Find where the given text appears and provide that cell's center as [x, y] coordinate. 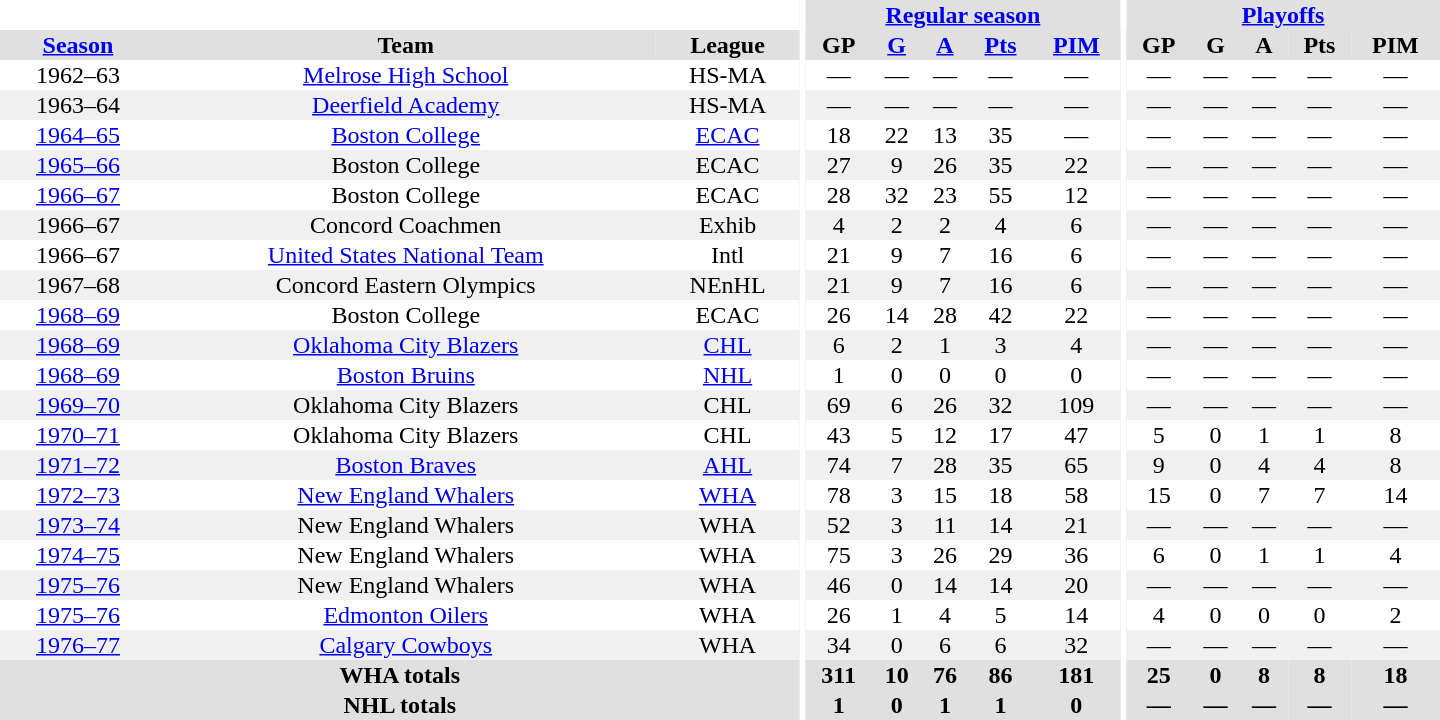
1972–73 [78, 495]
52 [839, 525]
1967–68 [78, 285]
Edmonton Oilers [406, 615]
1964–65 [78, 135]
NHL [728, 375]
1962–63 [78, 75]
1974–75 [78, 555]
17 [1000, 435]
36 [1076, 555]
AHL [728, 465]
65 [1076, 465]
Team [406, 45]
Exhib [728, 225]
311 [839, 675]
Deerfield Academy [406, 105]
46 [839, 585]
Concord Coachmen [406, 225]
13 [945, 135]
1970–71 [78, 435]
27 [839, 165]
78 [839, 495]
NHL totals [400, 705]
Intl [728, 255]
20 [1076, 585]
League [728, 45]
109 [1076, 405]
75 [839, 555]
Melrose High School [406, 75]
Concord Eastern Olympics [406, 285]
23 [945, 195]
United States National Team [406, 255]
Regular season [963, 15]
1976–77 [78, 645]
25 [1158, 675]
10 [896, 675]
Playoffs [1283, 15]
1969–70 [78, 405]
29 [1000, 555]
1965–66 [78, 165]
43 [839, 435]
69 [839, 405]
WHA totals [400, 675]
Season [78, 45]
11 [945, 525]
34 [839, 645]
181 [1076, 675]
Boston Braves [406, 465]
Boston Bruins [406, 375]
47 [1076, 435]
55 [1000, 195]
Calgary Cowboys [406, 645]
76 [945, 675]
86 [1000, 675]
1971–72 [78, 465]
1973–74 [78, 525]
NEnHL [728, 285]
42 [1000, 315]
74 [839, 465]
58 [1076, 495]
1963–64 [78, 105]
